For the text-containing cell, return its midpoint in [X, Y] coordinate format. 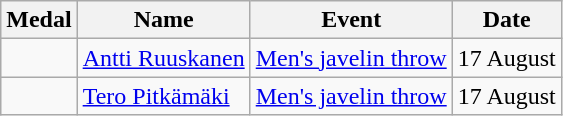
Date [506, 20]
Name [164, 20]
Tero Pitkämäki [164, 96]
Antti Ruuskanen [164, 58]
Medal [39, 20]
Event [351, 20]
